Locate the cell with the specified text and output its [x, y] center coordinate. 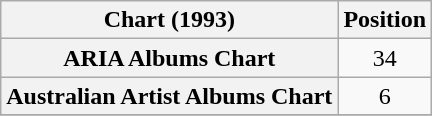
ARIA Albums Chart [170, 58]
6 [385, 96]
Chart (1993) [170, 20]
Position [385, 20]
Australian Artist Albums Chart [170, 96]
34 [385, 58]
